Search for the cell housing the specified text and yield its (x, y) center coordinate. 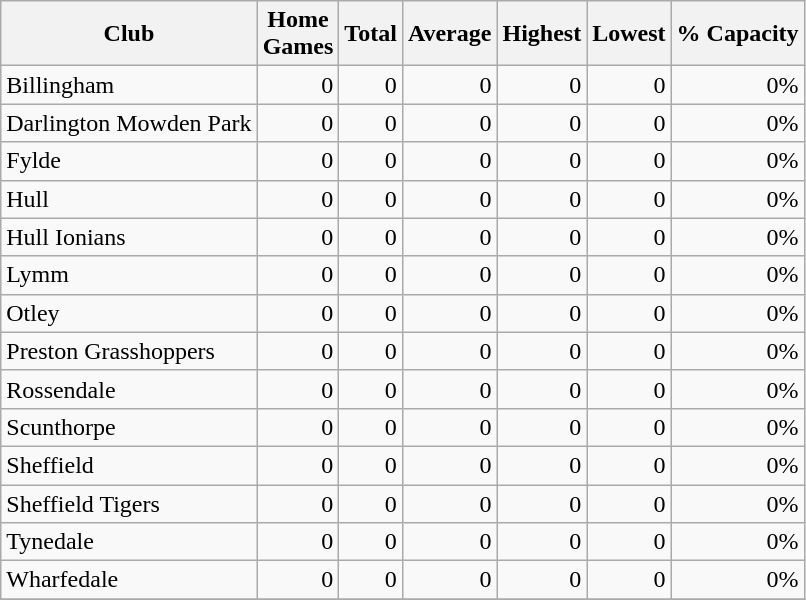
HomeGames (298, 34)
% Capacity (738, 34)
Lowest (629, 34)
Darlington Mowden Park (129, 123)
Hull (129, 199)
Scunthorpe (129, 427)
Otley (129, 313)
Club (129, 34)
Average (450, 34)
Wharfedale (129, 580)
Sheffield (129, 465)
Sheffield Tigers (129, 503)
Preston Grasshoppers (129, 351)
Total (371, 34)
Fylde (129, 161)
Highest (542, 34)
Billingham (129, 85)
Rossendale (129, 389)
Lymm (129, 275)
Tynedale (129, 542)
Hull Ionians (129, 237)
